Scan for the cell matching the given text and deliver its (x, y) coordinate at center. 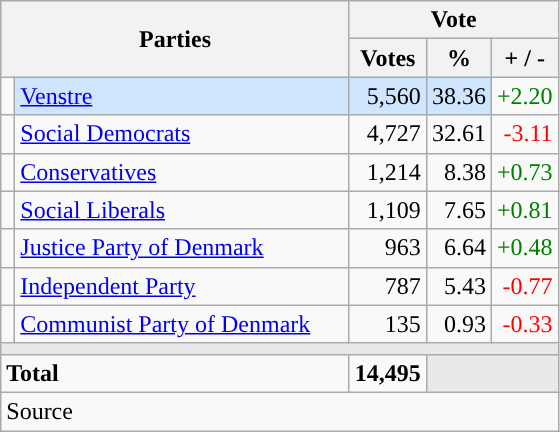
+0.81 (524, 210)
7.65 (458, 210)
-0.33 (524, 324)
Total (176, 373)
5,560 (388, 96)
1,109 (388, 210)
+0.73 (524, 172)
8.38 (458, 172)
Votes (388, 58)
Communist Party of Denmark (182, 324)
-3.11 (524, 134)
% (458, 58)
Vote (454, 20)
14,495 (388, 373)
6.64 (458, 248)
Justice Party of Denmark (182, 248)
5.43 (458, 286)
38.36 (458, 96)
+2.20 (524, 96)
+ / - (524, 58)
Social Liberals (182, 210)
-0.77 (524, 286)
Venstre (182, 96)
32.61 (458, 134)
+0.48 (524, 248)
Independent Party (182, 286)
Source (280, 411)
787 (388, 286)
Social Democrats (182, 134)
Parties (176, 39)
135 (388, 324)
4,727 (388, 134)
0.93 (458, 324)
1,214 (388, 172)
963 (388, 248)
Conservatives (182, 172)
